Search for the cell housing the specified text and yield its [x, y] center coordinate. 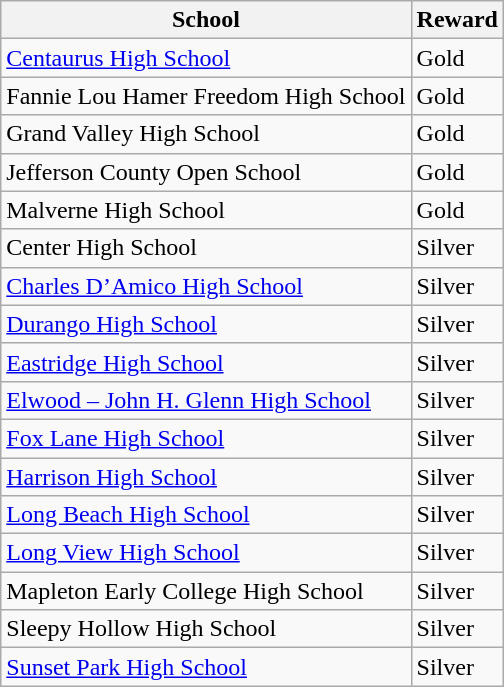
Grand Valley High School [206, 134]
Sunset Park High School [206, 667]
Durango High School [206, 324]
Centaurus High School [206, 58]
Jefferson County Open School [206, 172]
Eastridge High School [206, 362]
Elwood – John H. Glenn High School [206, 400]
Mapleton Early College High School [206, 591]
Long Beach High School [206, 515]
Long View High School [206, 553]
Fannie Lou Hamer Freedom High School [206, 96]
Malverne High School [206, 210]
Fox Lane High School [206, 438]
Sleepy Hollow High School [206, 629]
Charles D’Amico High School [206, 286]
School [206, 20]
Reward [457, 20]
Center High School [206, 248]
Harrison High School [206, 477]
